From the cell containing the given text, extract its center point as [X, Y] coordinate. 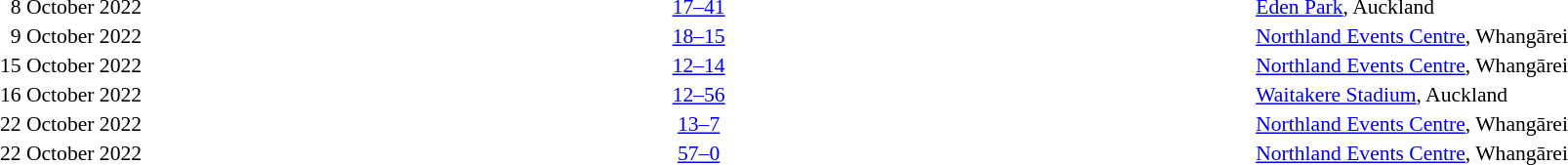
13–7 [699, 124]
18–15 [699, 36]
12–56 [699, 95]
12–14 [699, 65]
